Determine the [x, y] coordinate at the center of the cell enclosing the given text.  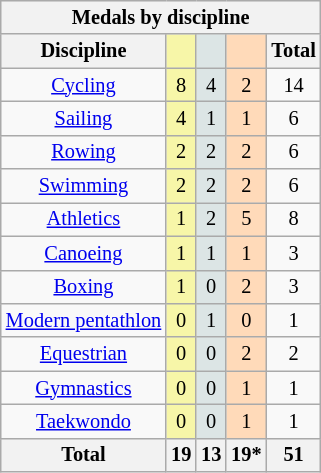
Athletics [84, 219]
19* [246, 455]
Sailing [84, 118]
Rowing [84, 152]
Medals by discipline [161, 17]
Boxing [84, 287]
Taekwondo [84, 421]
51 [293, 455]
Swimming [84, 186]
Equestrian [84, 354]
13 [211, 455]
Discipline [84, 51]
Gymnastics [84, 388]
5 [246, 219]
Canoeing [84, 253]
Cycling [84, 85]
Modern pentathlon [84, 320]
19 [181, 455]
14 [293, 85]
